From the cell containing the given text, extract its center point as [x, y] coordinate. 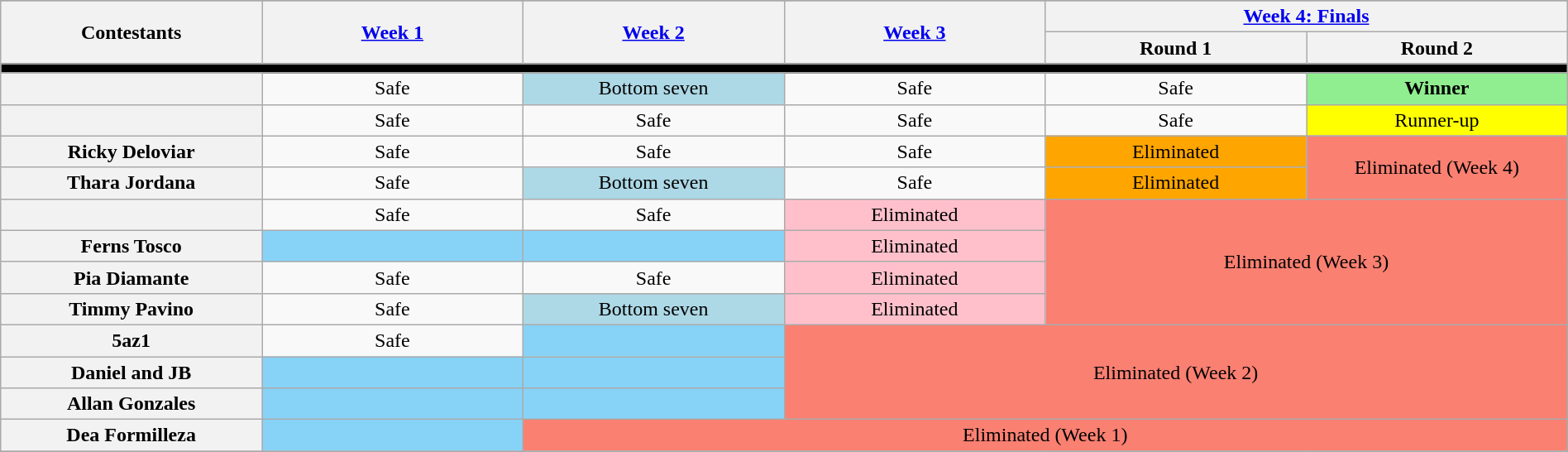
Allan Gonzales [131, 404]
Thara Jordana [131, 183]
Eliminated (Week 3) [1307, 262]
Round 1 [1176, 48]
Week 2 [653, 32]
Winner [1437, 89]
Week 3 [915, 32]
Eliminated (Week 2) [1176, 372]
Week 1 [392, 32]
Runner-up [1437, 120]
5az1 [131, 340]
Ferns Tosco [131, 246]
Contestants [131, 32]
Dea Formilleza [131, 435]
Ricky Deloviar [131, 151]
Pia Diamante [131, 277]
Timmy Pavino [131, 309]
Week 4: Finals [1307, 17]
Eliminated (Week 4) [1437, 167]
Daniel and JB [131, 372]
Eliminated (Week 1) [1045, 435]
Round 2 [1437, 48]
